Provide the [X, Y] coordinate of the cell's center where the given text is located.  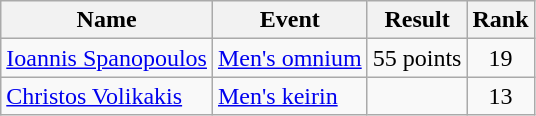
Christos Volikakis [107, 96]
55 points [417, 58]
Name [107, 20]
13 [500, 96]
19 [500, 58]
Result [417, 20]
Rank [500, 20]
Ioannis Spanopoulos [107, 58]
Men's omnium [290, 58]
Event [290, 20]
Men's keirin [290, 96]
